Identify which cell holds the provided text, then report its [x, y] central coordinate. 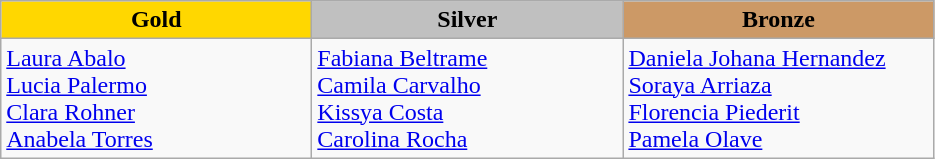
Silver [468, 20]
Daniela Johana HernandezSoraya ArriazaFlorencia PiederitPamela Olave [778, 98]
Bronze [778, 20]
Laura AbaloLucia PalermoClara RohnerAnabela Torres [156, 98]
Gold [156, 20]
Fabiana BeltrameCamila CarvalhoKissya CostaCarolina Rocha [468, 98]
